Locate the cell with the specified text and output its (X, Y) center coordinate. 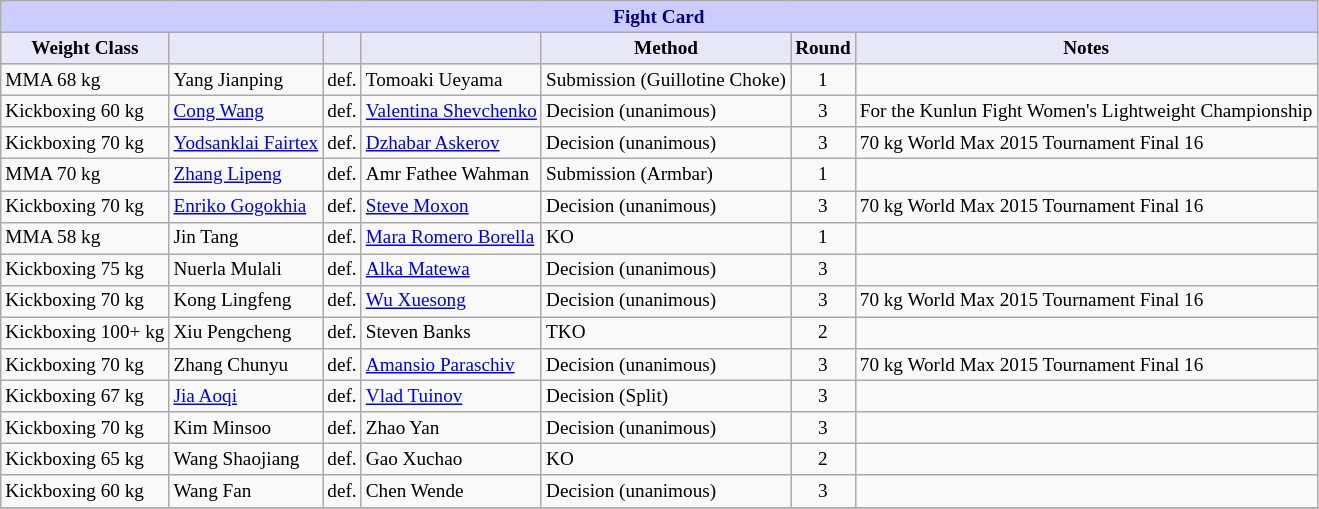
Amr Fathee Wahman (451, 175)
Alka Matewa (451, 270)
Submission (Guillotine Choke) (666, 80)
Kickboxing 67 kg (85, 396)
Method (666, 48)
Yang Jianping (246, 80)
Wang Shaojiang (246, 460)
MMA 68 kg (85, 80)
Nuerla Mulali (246, 270)
Kickboxing 75 kg (85, 270)
Amansio Paraschiv (451, 365)
Xiu Pengcheng (246, 333)
Enriko Gogokhia (246, 206)
Weight Class (85, 48)
Round (824, 48)
Vlad Tuinov (451, 396)
Kim Minsoo (246, 428)
Chen Wende (451, 491)
Zhang Chunyu (246, 365)
Gao Xuchao (451, 460)
MMA 70 kg (85, 175)
Wu Xuesong (451, 301)
Mara Romero Borella (451, 238)
MMA 58 kg (85, 238)
Dzhabar Askerov (451, 143)
Steve Moxon (451, 206)
Fight Card (659, 17)
For the Kunlun Fight Women's Lightweight Championship (1086, 111)
Tomoaki Ueyama (451, 80)
Decision (Split) (666, 396)
Wang Fan (246, 491)
Submission (Armbar) (666, 175)
Zhao Yan (451, 428)
Steven Banks (451, 333)
Kickboxing 100+ kg (85, 333)
TKO (666, 333)
Jin Tang (246, 238)
Valentina Shevchenko (451, 111)
Kickboxing 65 kg (85, 460)
Yodsanklai Fairtex (246, 143)
Kong Lingfeng (246, 301)
Zhang Lipeng (246, 175)
Notes (1086, 48)
Jia Aoqi (246, 396)
Cong Wang (246, 111)
